Scan for the cell matching the given text and deliver its [X, Y] coordinate at center. 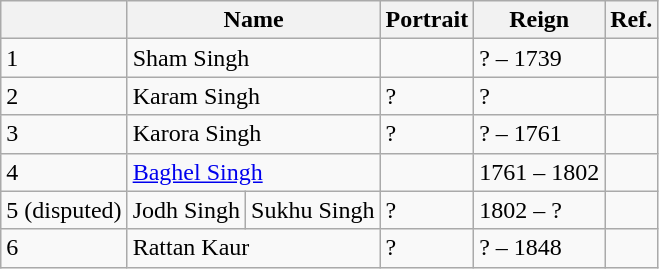
Name [254, 20]
? – 1739 [540, 58]
1 [64, 58]
1802 – ? [540, 210]
Reign [540, 20]
Sukhu Singh [313, 210]
Ref. [632, 20]
1761 – 1802 [540, 172]
4 [64, 172]
? – 1761 [540, 134]
Baghel Singh [254, 172]
? – 1848 [540, 248]
Portrait [427, 20]
Karam Singh [254, 96]
Karora Singh [254, 134]
Rattan Kaur [254, 248]
2 [64, 96]
6 [64, 248]
Sham Singh [254, 58]
5 (disputed) [64, 210]
Jodh Singh [186, 210]
3 [64, 134]
